Output the [X, Y] coordinate of the center of the cell containing the given text.  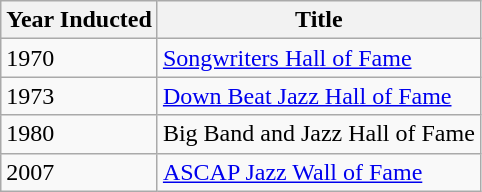
2007 [80, 172]
Songwriters Hall of Fame [318, 58]
Down Beat Jazz Hall of Fame [318, 96]
1973 [80, 96]
Big Band and Jazz Hall of Fame [318, 134]
1970 [80, 58]
1980 [80, 134]
ASCAP Jazz Wall of Fame [318, 172]
Year Inducted [80, 20]
Title [318, 20]
